Determine the (X, Y) coordinate at the center of the cell enclosing the given text.  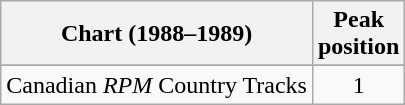
Chart (1988–1989) (157, 34)
1 (358, 85)
Canadian RPM Country Tracks (157, 85)
Peakposition (358, 34)
